Identify which cell holds the provided text, then report its [X, Y] central coordinate. 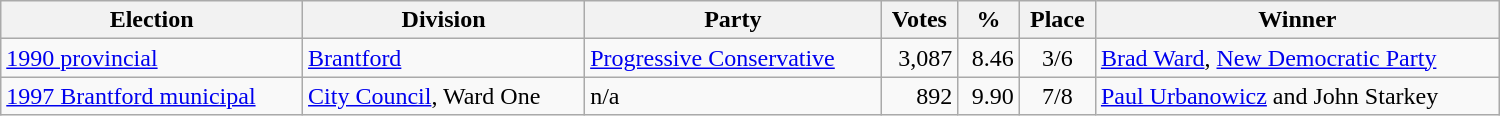
9.90 [989, 96]
Brantford [444, 58]
8.46 [989, 58]
7/8 [1057, 96]
Paul Urbanowicz and John Starkey [1297, 96]
Party [733, 20]
Election [152, 20]
Winner [1297, 20]
Place [1057, 20]
Progressive Conservative [733, 58]
1997 Brantford municipal [152, 96]
3/6 [1057, 58]
n/a [733, 96]
892 [920, 96]
1990 provincial [152, 58]
Votes [920, 20]
City Council, Ward One [444, 96]
Division [444, 20]
3,087 [920, 58]
% [989, 20]
Brad Ward, New Democratic Party [1297, 58]
